Return the [X, Y] coordinate for the center point of the cell that contains the specified text.  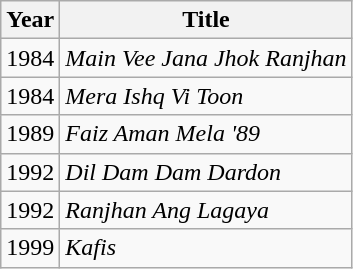
Kafis [206, 248]
1989 [30, 134]
Year [30, 20]
Dil Dam Dam Dardon [206, 172]
Faiz Aman Mela '89 [206, 134]
Title [206, 20]
Mera Ishq Vi Toon [206, 96]
Ranjhan Ang Lagaya [206, 210]
1999 [30, 248]
Main Vee Jana Jhok Ranjhan [206, 58]
